Locate the cell with the specified text and output its (x, y) center coordinate. 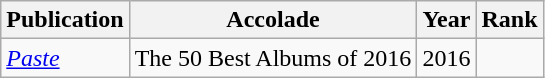
Publication (65, 20)
The 50 Best Albums of 2016 (273, 58)
Year (446, 20)
Accolade (273, 20)
2016 (446, 58)
Paste (65, 58)
Rank (510, 20)
